From the cell containing the given text, extract its center point as [x, y] coordinate. 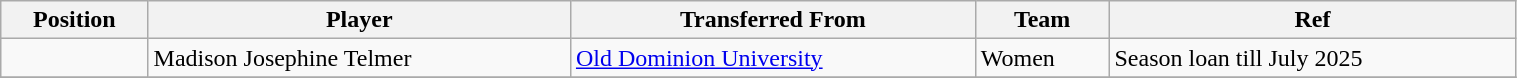
Women [1042, 58]
Transferred From [772, 20]
Old Dominion University [772, 58]
Ref [1312, 20]
Team [1042, 20]
Player [359, 20]
Position [74, 20]
Season loan till July 2025 [1312, 58]
Madison Josephine Telmer [359, 58]
